Detect which cell encompasses the target text, then output its (x, y) center coordinate. 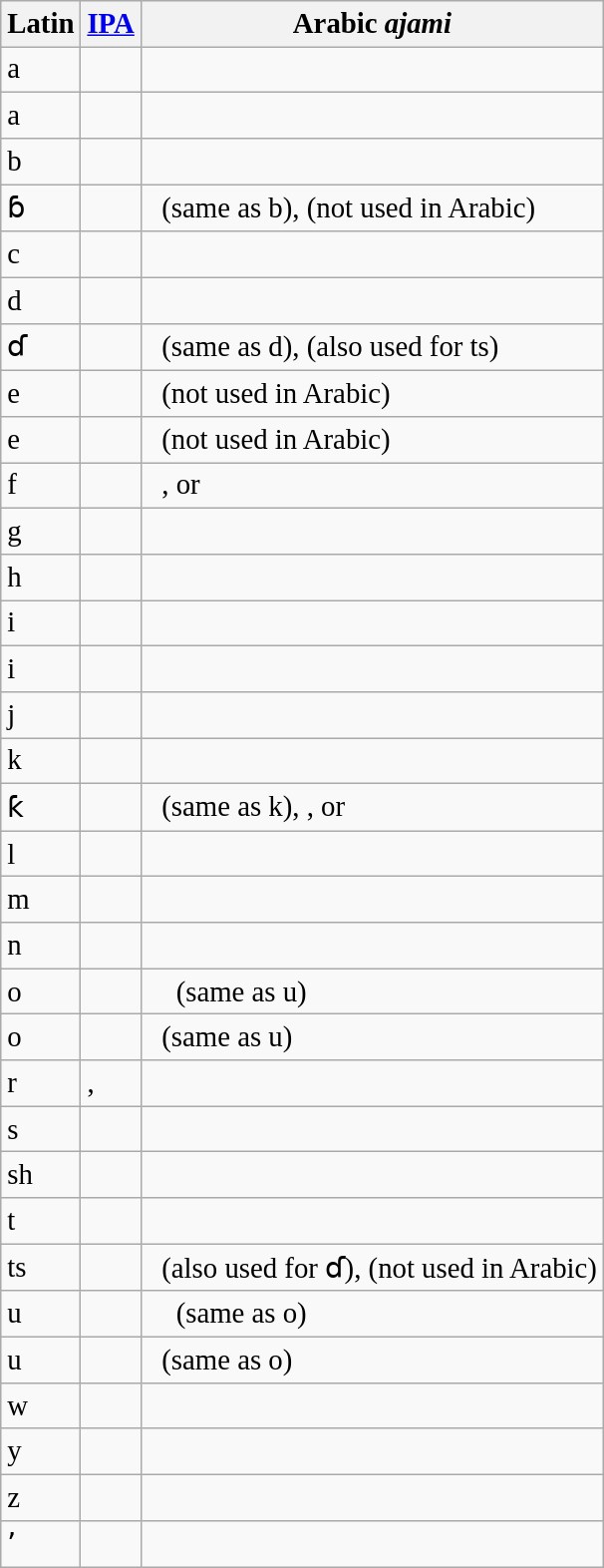
n (41, 946)
l (41, 854)
f (41, 486)
g (41, 532)
, or (372, 486)
IPA (111, 24)
b (41, 162)
ɓ (41, 207)
w (41, 1405)
Arabic ajami (372, 24)
sh (41, 1175)
z (41, 1497)
m (41, 900)
k (41, 761)
(same as k), , or (372, 808)
ts (41, 1267)
h (41, 578)
t (41, 1221)
Latin (41, 24)
(same as d), (also used for ts) (372, 347)
, (111, 1083)
y (41, 1451)
s (41, 1129)
j (41, 715)
ɗ (41, 347)
d (41, 300)
(same as b), (not used in Arabic) (372, 207)
c (41, 254)
ƙ (41, 808)
ʼ (41, 1544)
(also used for ɗ), (not used in Arabic) (372, 1267)
r (41, 1083)
